Extract the [x, y] coordinate from the center of the cell holding the provided text.  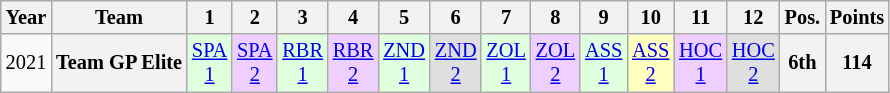
Team [119, 17]
6th [802, 63]
ZOL2 [556, 63]
ZND2 [456, 63]
4 [353, 17]
RBR1 [302, 63]
2 [254, 17]
Team GP Elite [119, 63]
10 [650, 17]
ASS2 [650, 63]
3 [302, 17]
RBR2 [353, 63]
11 [700, 17]
7 [506, 17]
SPA2 [254, 63]
9 [604, 17]
12 [754, 17]
1 [210, 17]
Year [26, 17]
HOC1 [700, 63]
ASS1 [604, 63]
114 [857, 63]
6 [456, 17]
5 [404, 17]
2021 [26, 63]
SPA1 [210, 63]
ZND1 [404, 63]
8 [556, 17]
Points [857, 17]
ZOL1 [506, 63]
Pos. [802, 17]
HOC2 [754, 63]
